Find where the given text appears and provide that cell's center as (x, y) coordinate. 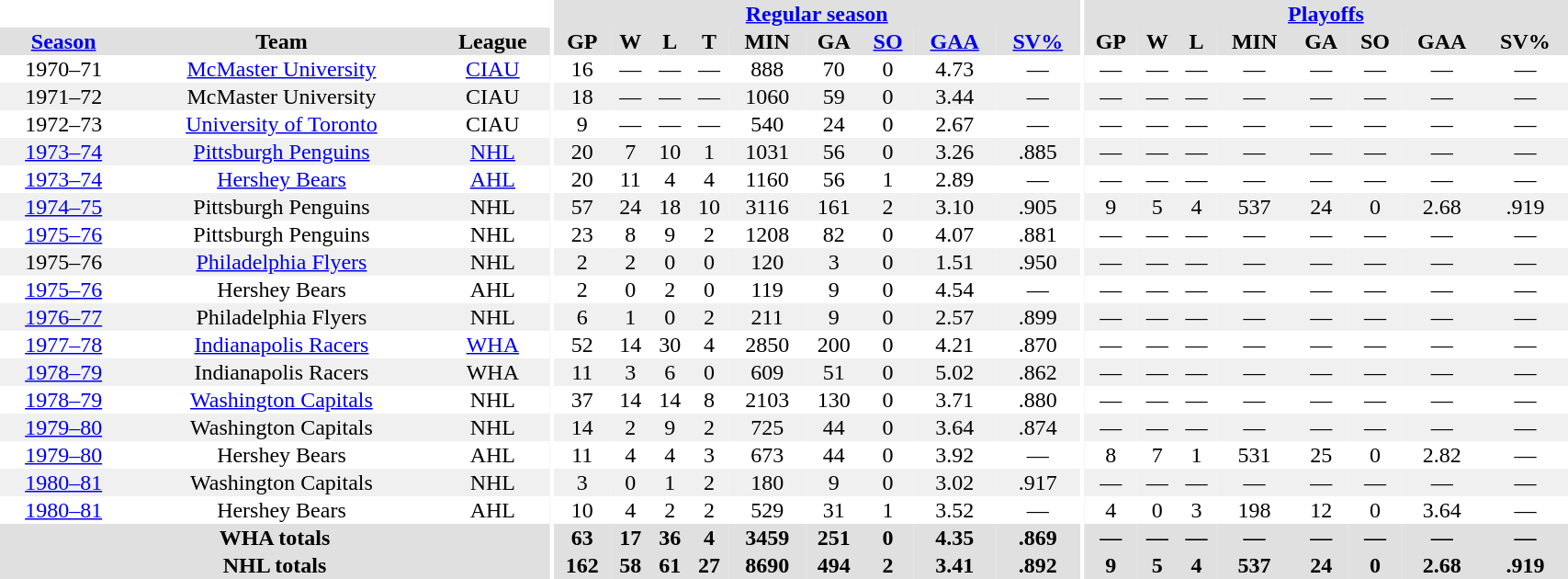
Team (281, 41)
4.07 (954, 234)
27 (709, 565)
.899 (1038, 317)
.950 (1038, 262)
1971–72 (63, 96)
82 (834, 234)
8690 (768, 565)
70 (834, 69)
2850 (768, 345)
3.52 (954, 510)
1972–73 (63, 124)
161 (834, 207)
T (709, 41)
12 (1321, 510)
17 (630, 538)
.892 (1038, 565)
16 (582, 69)
5.02 (954, 372)
.917 (1038, 482)
2.89 (954, 179)
59 (834, 96)
.885 (1038, 152)
WHA totals (275, 538)
.869 (1038, 538)
.874 (1038, 427)
36 (671, 538)
3.44 (954, 96)
609 (768, 372)
.880 (1038, 400)
200 (834, 345)
.905 (1038, 207)
37 (582, 400)
58 (630, 565)
57 (582, 207)
1031 (768, 152)
120 (768, 262)
3.02 (954, 482)
162 (582, 565)
1977–78 (63, 345)
4.54 (954, 289)
2.82 (1442, 455)
3.41 (954, 565)
NHL totals (275, 565)
University of Toronto (281, 124)
673 (768, 455)
61 (671, 565)
3.26 (954, 152)
3116 (768, 207)
4.73 (954, 69)
1160 (768, 179)
51 (834, 372)
3.10 (954, 207)
Regular season (818, 14)
1208 (768, 234)
540 (768, 124)
4.21 (954, 345)
494 (834, 565)
1.51 (954, 262)
531 (1255, 455)
180 (768, 482)
725 (768, 427)
63 (582, 538)
Playoffs (1325, 14)
23 (582, 234)
251 (834, 538)
198 (1255, 510)
1974–75 (63, 207)
119 (768, 289)
2.67 (954, 124)
1970–71 (63, 69)
League (492, 41)
Season (63, 41)
2103 (768, 400)
25 (1321, 455)
4.35 (954, 538)
211 (768, 317)
130 (834, 400)
1060 (768, 96)
888 (768, 69)
1976–77 (63, 317)
3.71 (954, 400)
3459 (768, 538)
529 (768, 510)
52 (582, 345)
.881 (1038, 234)
2.57 (954, 317)
.870 (1038, 345)
31 (834, 510)
30 (671, 345)
.862 (1038, 372)
3.92 (954, 455)
